Locate the cell with the specified text and output its (X, Y) center coordinate. 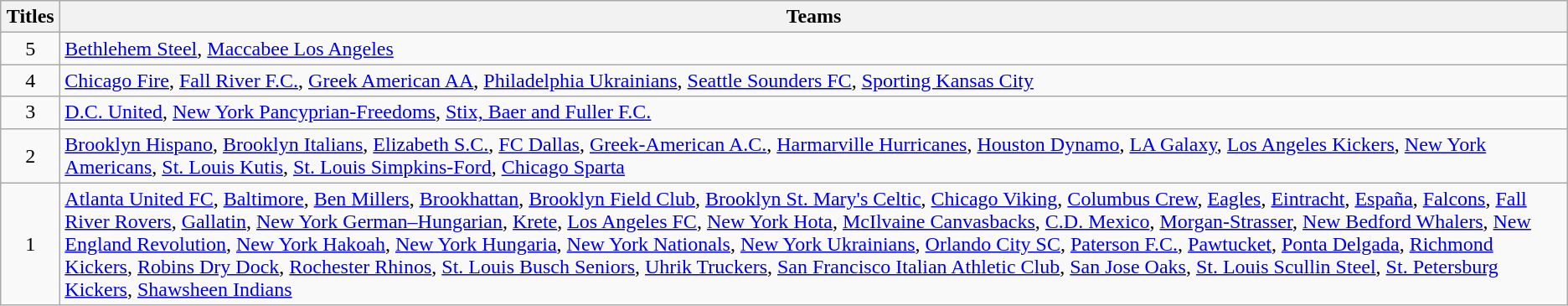
4 (30, 80)
3 (30, 112)
Chicago Fire, Fall River F.C., Greek American AA, Philadelphia Ukrainians, Seattle Sounders FC, Sporting Kansas City (814, 80)
Titles (30, 17)
Bethlehem Steel, Maccabee Los Angeles (814, 49)
1 (30, 244)
D.C. United, New York Pancyprian-Freedoms, Stix, Baer and Fuller F.C. (814, 112)
5 (30, 49)
Teams (814, 17)
2 (30, 156)
